From the cell containing the given text, extract its center point as [X, Y] coordinate. 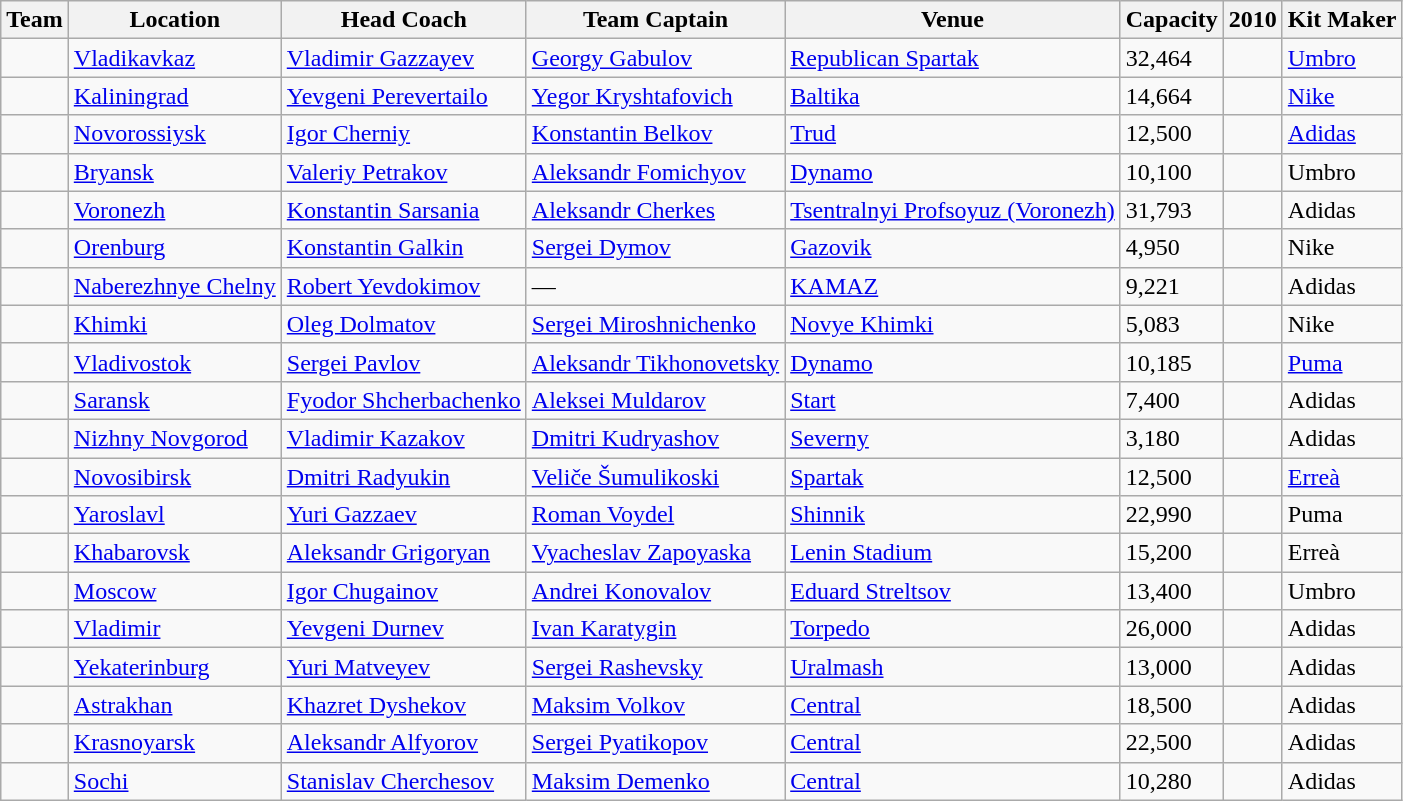
Yevgeni Perevertailo [404, 96]
Start [953, 400]
Yegor Kryshtafovich [655, 96]
Vladikavkaz [174, 58]
Dmitri Radyukin [404, 477]
Igor Cherniy [404, 134]
Team [35, 20]
Baltika [953, 96]
Sergei Miroshnichenko [655, 324]
10,280 [1172, 781]
Novye Khimki [953, 324]
18,500 [1172, 705]
Novosibirsk [174, 477]
Maksim Demenko [655, 781]
Torpedo [953, 629]
Shinnik [953, 515]
Vladimir [174, 629]
5,083 [1172, 324]
Location [174, 20]
Sergei Dymov [655, 248]
Novorossiysk [174, 134]
13,400 [1172, 591]
Voronezh [174, 210]
Kaliningrad [174, 96]
Yuri Matveyev [404, 667]
Capacity [1172, 20]
Sergei Rashevsky [655, 667]
Aleksandr Tikhonovetsky [655, 362]
Moscow [174, 591]
Dmitri Kudryashov [655, 438]
2010 [1252, 20]
Lenin Stadium [953, 553]
Veliče Šumulikoski [655, 477]
4,950 [1172, 248]
32,464 [1172, 58]
Vladivostok [174, 362]
Uralmash [953, 667]
10,185 [1172, 362]
10,100 [1172, 172]
Saransk [174, 400]
Republican Spartak [953, 58]
26,000 [1172, 629]
Eduard Streltsov [953, 591]
Igor Chugainov [404, 591]
Yekaterinburg [174, 667]
Aleksandr Fomichyov [655, 172]
Yuri Gazzaev [404, 515]
Aleksandr Cherkes [655, 210]
3,180 [1172, 438]
Bryansk [174, 172]
Vladimir Gazzayev [404, 58]
KAMAZ [953, 286]
Ivan Karatygin [655, 629]
Aleksandr Alfyorov [404, 743]
Krasnoyarsk [174, 743]
Andrei Konovalov [655, 591]
Khazret Dyshekov [404, 705]
13,000 [1172, 667]
Sergei Pavlov [404, 362]
Severny [953, 438]
31,793 [1172, 210]
Fyodor Shcherbachenko [404, 400]
7,400 [1172, 400]
Yevgeni Durnev [404, 629]
Sergei Pyatikopov [655, 743]
Head Coach [404, 20]
Gazovik [953, 248]
Robert Yevdokimov [404, 286]
Konstantin Sarsania [404, 210]
15,200 [1172, 553]
Roman Voydel [655, 515]
9,221 [1172, 286]
22,500 [1172, 743]
Astrakhan [174, 705]
Orenburg [174, 248]
Venue [953, 20]
Nizhny Novgorod [174, 438]
Maksim Volkov [655, 705]
Kit Maker [1342, 20]
Trud [953, 134]
Konstantin Belkov [655, 134]
Khimki [174, 324]
Tsentralnyi Profsoyuz (Voronezh) [953, 210]
Team Captain [655, 20]
Georgy Gabulov [655, 58]
Vyacheslav Zapoyaska [655, 553]
Khabarovsk [174, 553]
Yaroslavl [174, 515]
Aleksandr Grigoryan [404, 553]
Oleg Dolmatov [404, 324]
14,664 [1172, 96]
Naberezhnye Chelny [174, 286]
Sochi [174, 781]
Vladimir Kazakov [404, 438]
Valeriy Petrakov [404, 172]
22,990 [1172, 515]
Spartak [953, 477]
— [655, 286]
Aleksei Muldarov [655, 400]
Konstantin Galkin [404, 248]
Stanislav Cherchesov [404, 781]
